Identify which cell holds the provided text, then report its (X, Y) central coordinate. 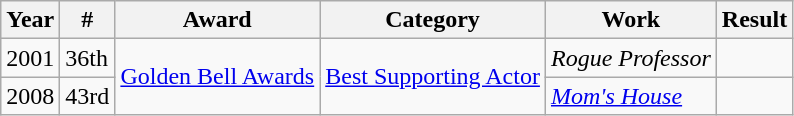
43rd (88, 96)
Year (30, 20)
Award (218, 20)
Mom's House (630, 96)
Golden Bell Awards (218, 77)
Best Supporting Actor (433, 77)
# (88, 20)
2008 (30, 96)
Result (754, 20)
Category (433, 20)
Work (630, 20)
Rogue Professor (630, 58)
36th (88, 58)
2001 (30, 58)
